Output the (X, Y) coordinate of the center of the cell containing the given text.  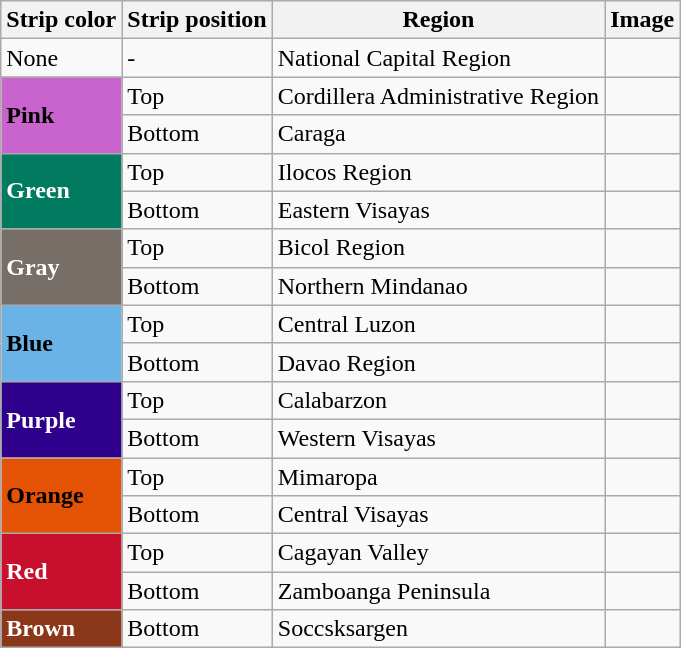
Image (642, 20)
Ilocos Region (438, 172)
Gray (62, 267)
Strip position (197, 20)
Central Visayas (438, 515)
Bicol Region (438, 248)
Brown (62, 629)
Green (62, 191)
Central Luzon (438, 324)
Purple (62, 419)
Davao Region (438, 362)
Northern Mindanao (438, 286)
Red (62, 572)
Calabarzon (438, 400)
None (62, 58)
Soccsksargen (438, 629)
Region (438, 20)
Eastern Visayas (438, 210)
Zamboanga Peninsula (438, 591)
Western Visayas (438, 438)
Cordillera Administrative Region (438, 96)
Blue (62, 343)
Mimaropa (438, 477)
Caraga (438, 134)
Strip color (62, 20)
- (197, 58)
Cagayan Valley (438, 553)
National Capital Region (438, 58)
Pink (62, 115)
Orange (62, 496)
